Output the [X, Y] coordinate of the center of the cell containing the given text.  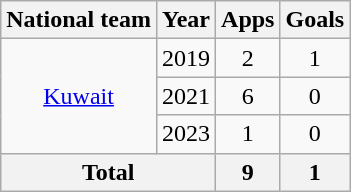
Kuwait [79, 96]
2023 [186, 134]
Goals [315, 20]
2021 [186, 96]
Apps [248, 20]
9 [248, 172]
Total [108, 172]
Year [186, 20]
2 [248, 58]
National team [79, 20]
2019 [186, 58]
6 [248, 96]
